Locate the cell with the specified text and output its (X, Y) center coordinate. 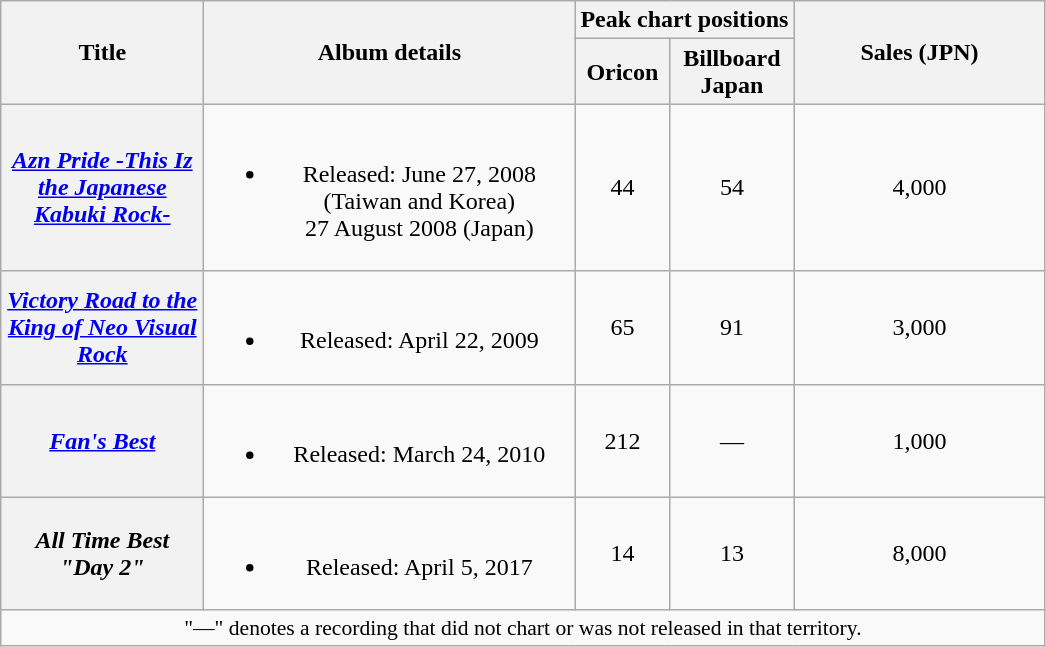
Album details (390, 52)
65 (622, 328)
— (732, 440)
13 (732, 554)
All Time Best "Day 2" (102, 554)
Title (102, 52)
Sales (JPN) (920, 52)
4,000 (920, 188)
"—" denotes a recording that did not chart or was not released in that territory. (523, 628)
Victory Road to the King of Neo Visual Rock (102, 328)
Released: April 22, 2009 (390, 328)
54 (732, 188)
Azn Pride -This Iz the Japanese Kabuki Rock- (102, 188)
212 (622, 440)
Fan's Best (102, 440)
44 (622, 188)
Released: June 27, 2008 (Taiwan and Korea)27 August 2008 (Japan) (390, 188)
8,000 (920, 554)
3,000 (920, 328)
Released: March 24, 2010 (390, 440)
1,000 (920, 440)
BillboardJapan (732, 72)
Oricon (622, 72)
Peak chart positions (684, 20)
14 (622, 554)
Released: April 5, 2017 (390, 554)
91 (732, 328)
